Pinpoint the cell where the given text exists, returning its (X, Y) midpoint coordinate. 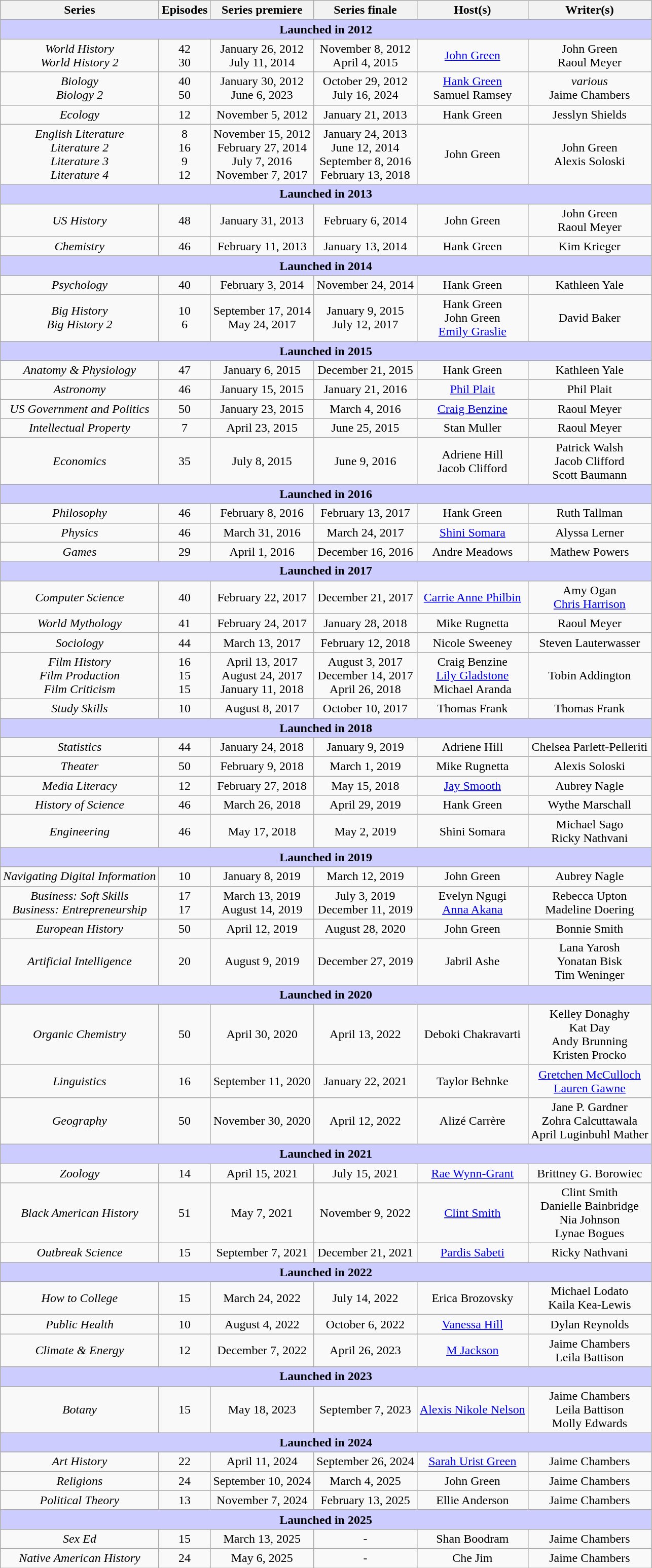
September 7, 2021 (262, 1253)
47 (185, 370)
Ruth Tallman (589, 513)
Shan Boodram (473, 1539)
BiologyBiology 2 (80, 88)
Big HistoryBig History 2 (80, 318)
March 4, 2025 (366, 1481)
Launched in 2014 (326, 265)
April 13, 2017August 24, 2017January 11, 2018 (262, 675)
John GreenAlexis Soloski (589, 154)
Craig Benzine (473, 409)
Artificial Intelligence (80, 962)
Alizé Carrère (473, 1121)
Sarah Urist Green (473, 1462)
M Jackson (473, 1351)
November 9, 2022 (366, 1213)
Clint Smith (473, 1213)
September 17, 2014 May 24, 2017 (262, 318)
February 24, 2017 (262, 623)
July 8, 2015 (262, 461)
World Mythology (80, 623)
Black American History (80, 1213)
March 31, 2016 (262, 532)
April 11, 2024 (262, 1462)
Statistics (80, 747)
Climate & Energy (80, 1351)
February 12, 2018 (366, 642)
Jaime ChambersLeila BattisonMolly Edwards (589, 1409)
January 6, 2015 (262, 370)
13 (185, 1500)
Hank GreenSamuel Ramsey (473, 88)
Launched in 2019 (326, 857)
June 9, 2016 (366, 461)
Wythe Marschall (589, 805)
Sex Ed (80, 1539)
November 5, 2012 (262, 114)
Media Literacy (80, 786)
Stan Muller (473, 428)
March 13, 2025 (262, 1539)
November 15, 2012February 27, 2014 July 7, 2016November 7, 2017 (262, 154)
4230 (185, 56)
Adriene HillJacob Clifford (473, 461)
4050 (185, 88)
Clint SmithDanielle BainbridgeNia JohnsonLynae Bogues (589, 1213)
Kim Krieger (589, 246)
Launched in 2016 (326, 494)
July 15, 2021 (366, 1173)
January 21, 2013 (366, 114)
Political Theory (80, 1500)
August 4, 2022 (262, 1324)
Jabril Ashe (473, 962)
Ricky Nathvani (589, 1253)
Study Skills (80, 708)
November 24, 2014 (366, 285)
Organic Chemistry (80, 1035)
Engineering (80, 831)
March 13, 2019August 14, 2019 (262, 903)
Linguistics (80, 1081)
Chemistry (80, 246)
48 (185, 220)
September 7, 2023 (366, 1409)
November 30, 2020 (262, 1121)
Steven Lauterwasser (589, 642)
July 14, 2022 (366, 1298)
February 13, 2025 (366, 1500)
16 (185, 1081)
July 3, 2019December 11, 2019 (366, 903)
Astronomy (80, 390)
March 24, 2017 (366, 532)
February 3, 2014 (262, 285)
History of Science (80, 805)
Michael LodatoKaila Kea-Lewis (589, 1298)
August 8, 2017 (262, 708)
April 13, 2022 (366, 1035)
June 25, 2015 (366, 428)
Launched in 2022 (326, 1272)
Launched in 2020 (326, 995)
January 30, 2012June 6, 2023 (262, 88)
January 24, 2018 (262, 747)
Tobin Addington (589, 675)
English LiteratureLiterature 2Literature 3Literature 4 (80, 154)
Deboki Chakravarti (473, 1035)
Ellie Anderson (473, 1500)
Brittney G. Borowiec (589, 1173)
February 27, 2018 (262, 786)
January 31, 2013 (262, 220)
April 26, 2023 (366, 1351)
Botany (80, 1409)
October 10, 2017 (366, 708)
Launched in 2015 (326, 351)
January 13, 2014 (366, 246)
Launched in 2024 (326, 1442)
Launched in 2018 (326, 728)
January 15, 2015 (262, 390)
20 (185, 962)
Rae Wynn-Grant (473, 1173)
Hank GreenJohn GreenEmily Graslie (473, 318)
April 23, 2015 (262, 428)
March 26, 2018 (262, 805)
Computer Science (80, 597)
February 11, 2013 (262, 246)
Psychology (80, 285)
January 8, 2019 (262, 876)
Public Health (80, 1324)
US Government and Politics (80, 409)
January 28, 2018 (366, 623)
April 1, 2016 (262, 552)
Outbreak Science (80, 1253)
Erica Brozovsky (473, 1298)
Native American History (80, 1558)
David Baker (589, 318)
14 (185, 1173)
October 6, 2022 (366, 1324)
Film HistoryFilm ProductionFilm Criticism (80, 675)
April 12, 2022 (366, 1121)
May 15, 2018 (366, 786)
Alexis Soloski (589, 767)
Launched in 2012 (326, 29)
Rebecca UptonMadeline Doering (589, 903)
Patrick WalshJacob CliffordScott Baumann (589, 461)
Navigating Digital Information (80, 876)
variousJaime Chambers (589, 88)
Jay Smooth (473, 786)
How to College (80, 1298)
European History (80, 929)
Economics (80, 461)
January 22, 2021 (366, 1081)
January 26, 2012July 11, 2014 (262, 56)
Physics (80, 532)
April 30, 2020 (262, 1035)
Evelyn NgugiAnna Akana (473, 903)
Zoology (80, 1173)
Gretchen McCullochLauren Gawne (589, 1081)
November 7, 2024 (262, 1500)
Games (80, 552)
US History (80, 220)
September 10, 2024 (262, 1481)
May 2, 2019 (366, 831)
March 13, 2017 (262, 642)
Taylor Behnke (473, 1081)
November 8, 2012April 4, 2015 (366, 56)
Jane P. GardnerZohra CalcuttawalaApril Luginbuhl Mather (589, 1121)
May 7, 2021 (262, 1213)
March 24, 2022 (262, 1298)
April 12, 2019 (262, 929)
January 9, 2019 (366, 747)
Jaime ChambersLeila Battison (589, 1351)
January 24, 2013June 12, 2014September 8, 2016February 13, 2018 (366, 154)
December 7, 2022 (262, 1351)
7 (185, 428)
Host(s) (473, 10)
51 (185, 1213)
1717 (185, 903)
March 4, 2016 (366, 409)
35 (185, 461)
February 22, 2017 (262, 597)
29 (185, 552)
Launched in 2023 (326, 1376)
January 23, 2015 (262, 409)
Amy OganChris Harrison (589, 597)
October 29, 2012July 16, 2024 (366, 88)
December 16, 2016 (366, 552)
Series (80, 10)
Writer(s) (589, 10)
Dylan Reynolds (589, 1324)
Sociology (80, 642)
Lana YaroshYonatan BiskTim Weninger (589, 962)
816912 (185, 154)
Craig BenzineLily GladstoneMichael Aranda (473, 675)
Launched in 2017 (326, 571)
Intellectual Property (80, 428)
Bonnie Smith (589, 929)
May 17, 2018 (262, 831)
Alexis Nikole Nelson (473, 1409)
Art History (80, 1462)
March 1, 2019 (366, 767)
Geography (80, 1121)
Pardis Sabeti (473, 1253)
Chelsea Parlett-Pelleriti (589, 747)
August 3, 2017December 14, 2017April 26, 2018 (366, 675)
August 28, 2020 (366, 929)
Launched in 2025 (326, 1519)
March 12, 2019 (366, 876)
December 27, 2019 (366, 962)
Theater (80, 767)
Series finale (366, 10)
Michael SagoRicky Nathvani (589, 831)
Launched in 2013 (326, 194)
February 8, 2016 (262, 513)
Anatomy & Physiology (80, 370)
Episodes (185, 10)
May 6, 2025 (262, 1558)
Alyssa Lerner (589, 532)
161515 (185, 675)
February 13, 2017 (366, 513)
April 15, 2021 (262, 1173)
December 21, 2017 (366, 597)
May 18, 2023 (262, 1409)
February 6, 2014 (366, 220)
Launched in 2021 (326, 1154)
January 9, 2015July 12, 2017 (366, 318)
February 9, 2018 (262, 767)
December 21, 2015 (366, 370)
106 (185, 318)
Philosophy (80, 513)
Carrie Anne Philbin (473, 597)
September 26, 2024 (366, 1462)
Religions (80, 1481)
Mathew Powers (589, 552)
Ecology (80, 114)
Business: Soft SkillsBusiness: Entrepreneurship (80, 903)
Vanessa Hill (473, 1324)
Series premiere (262, 10)
Nicole Sweeney (473, 642)
Kelley DonaghyKat DayAndy BrunningKristen Procko (589, 1035)
Adriene Hill (473, 747)
August 9, 2019 (262, 962)
January 21, 2016 (366, 390)
41 (185, 623)
22 (185, 1462)
December 21, 2021 (366, 1253)
Jesslyn Shields (589, 114)
Andre Meadows (473, 552)
Che Jim (473, 1558)
April 29, 2019 (366, 805)
World HistoryWorld History 2 (80, 56)
September 11, 2020 (262, 1081)
